Search for the cell housing the specified text and yield its [x, y] center coordinate. 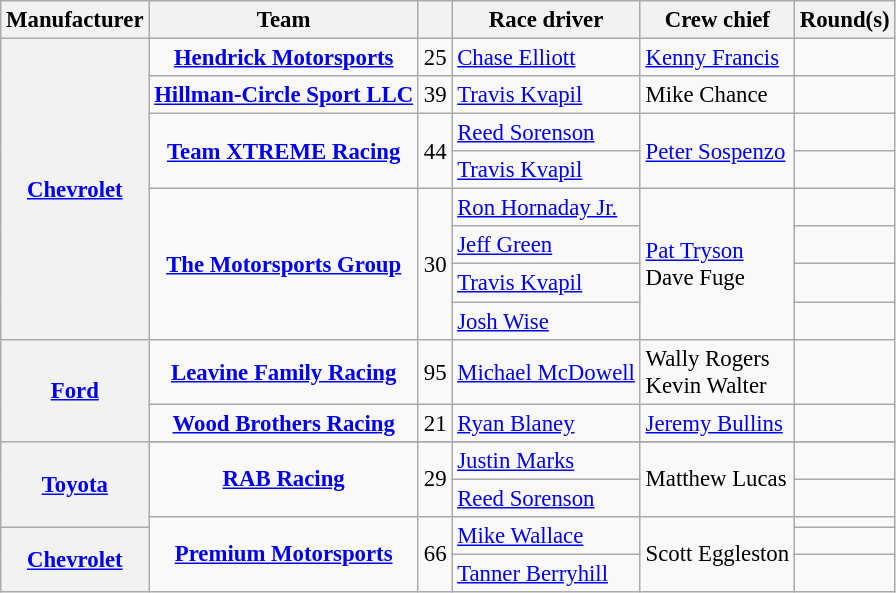
Justin Marks [546, 460]
Team [284, 20]
Ryan Blaney [546, 423]
Toyota [75, 484]
Scott Eggleston [717, 554]
Peter Sospenzo [717, 152]
Jeff Green [546, 245]
Tanner Berryhill [546, 573]
Michael McDowell [546, 372]
Race driver [546, 20]
95 [434, 372]
66 [434, 554]
44 [434, 152]
21 [434, 423]
Team XTREME Racing [284, 152]
Hillman-Circle Sport LLC [284, 95]
25 [434, 58]
29 [434, 478]
Wood Brothers Racing [284, 423]
Round(s) [844, 20]
Ford [75, 390]
Chase Elliott [546, 58]
Hendrick Motorsports [284, 58]
Pat Tryson Dave Fuge [717, 264]
RAB Racing [284, 478]
Crew chief [717, 20]
30 [434, 264]
Matthew Lucas [717, 478]
Josh Wise [546, 321]
Ron Hornaday Jr. [546, 208]
Mike Chance [717, 95]
Jeremy Bullins [717, 423]
Wally Rogers Kevin Walter [717, 372]
Manufacturer [75, 20]
Kenny Francis [717, 58]
Leavine Family Racing [284, 372]
The Motorsports Group [284, 264]
39 [434, 95]
Mike Wallace [546, 536]
Premium Motorsports [284, 554]
